Search for the cell housing the specified text and yield its [X, Y] center coordinate. 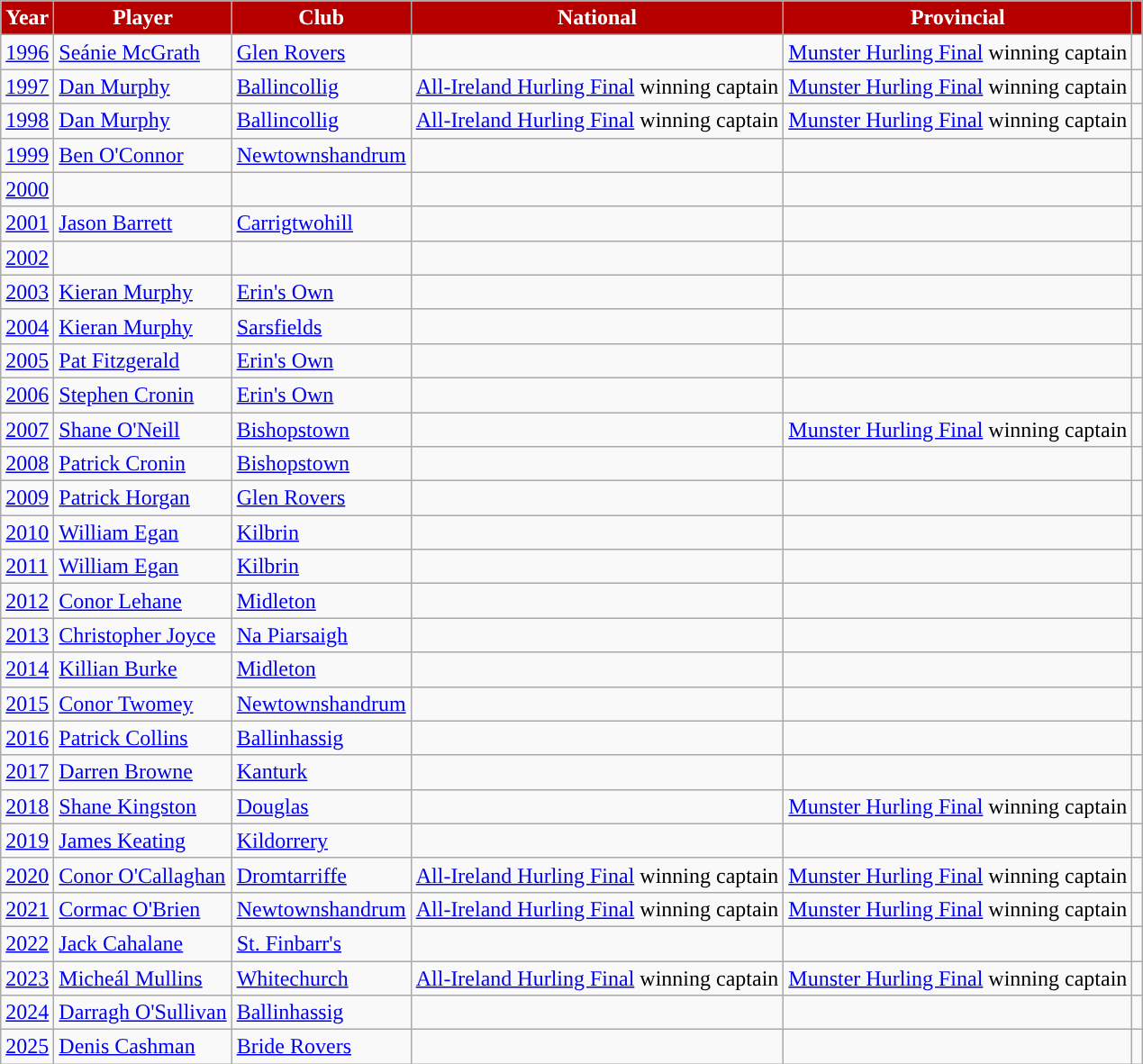
2024 [27, 1013]
Year [27, 18]
Bride Rovers [321, 1047]
Denis Cashman [142, 1047]
2025 [27, 1047]
Darragh O'Sullivan [142, 1013]
Patrick Horgan [142, 498]
Christopher Joyce [142, 635]
Cormac O'Brien [142, 909]
Micheál Mullins [142, 978]
1996 [27, 52]
Stephen Cronin [142, 395]
Conor O'Callaghan [142, 875]
Jack Cahalane [142, 943]
Conor Twomey [142, 704]
Whitechurch [321, 978]
1997 [27, 86]
Player [142, 18]
2010 [27, 532]
Shane Kingston [142, 806]
2007 [27, 430]
Darren Browne [142, 772]
Kanturk [321, 772]
2017 [27, 772]
Provincial [958, 18]
2006 [27, 395]
National [597, 18]
Conor Lehane [142, 601]
Douglas [321, 806]
St. Finbarr's [321, 943]
2020 [27, 875]
2014 [27, 669]
Seánie McGrath [142, 52]
2022 [27, 943]
1998 [27, 121]
2011 [27, 567]
Shane O'Neill [142, 430]
Patrick Collins [142, 738]
2016 [27, 738]
2023 [27, 978]
Jason Barrett [142, 223]
James Keating [142, 841]
Na Piarsaigh [321, 635]
Ben O'Connor [142, 155]
2001 [27, 223]
Kildorrery [321, 841]
2000 [27, 189]
2002 [27, 258]
2009 [27, 498]
1999 [27, 155]
2004 [27, 326]
Killian Burke [142, 669]
Patrick Cronin [142, 464]
2019 [27, 841]
2003 [27, 292]
2012 [27, 601]
Dromtarriffe [321, 875]
Club [321, 18]
Carrigtwohill [321, 223]
2015 [27, 704]
2013 [27, 635]
Sarsfields [321, 326]
Pat Fitzgerald [142, 360]
2021 [27, 909]
2008 [27, 464]
2018 [27, 806]
2005 [27, 360]
